Identify which cell holds the provided text, then report its [X, Y] central coordinate. 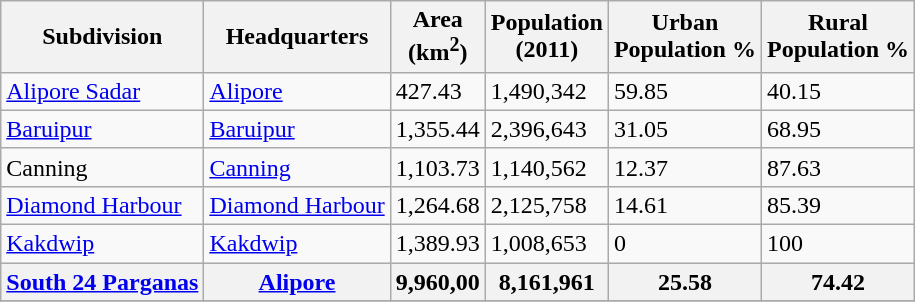
1,490,342 [546, 91]
Population(2011) [546, 37]
9,960,00 [438, 282]
Subdivision [102, 37]
40.15 [838, 91]
2,396,643 [546, 129]
UrbanPopulation % [684, 37]
1,264.68 [438, 205]
Area(km2) [438, 37]
1,355.44 [438, 129]
74.42 [838, 282]
25.58 [684, 282]
South 24 Parganas [102, 282]
1,103.73 [438, 167]
100 [838, 244]
68.95 [838, 129]
12.37 [684, 167]
1,140,562 [546, 167]
Headquarters [297, 37]
Alipore Sadar [102, 91]
8,161,961 [546, 282]
59.85 [684, 91]
85.39 [838, 205]
Rural Population % [838, 37]
1,389.93 [438, 244]
1,008,653 [546, 244]
14.61 [684, 205]
427.43 [438, 91]
2,125,758 [546, 205]
31.05 [684, 129]
0 [684, 244]
87.63 [838, 167]
